From the cell containing the given text, extract its center point as (X, Y) coordinate. 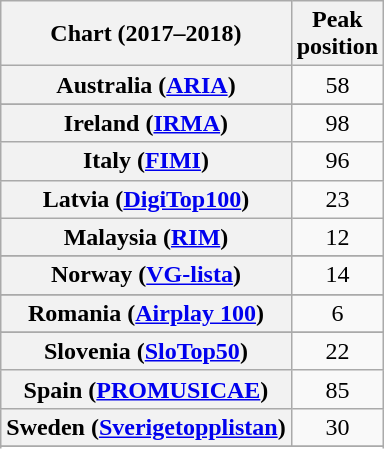
Chart (2017–2018) (146, 34)
12 (337, 237)
14 (337, 275)
Sweden (Sverigetopplistan) (146, 427)
6 (337, 313)
Spain (PROMUSICAE) (146, 389)
98 (337, 123)
Ireland (IRMA) (146, 123)
Australia (ARIA) (146, 85)
Norway (VG-lista) (146, 275)
Slovenia (SloTop50) (146, 351)
22 (337, 351)
23 (337, 199)
30 (337, 427)
85 (337, 389)
Malaysia (RIM) (146, 237)
Romania (Airplay 100) (146, 313)
Italy (FIMI) (146, 161)
Latvia (DigiTop100) (146, 199)
Peak position (337, 34)
58 (337, 85)
96 (337, 161)
